Detect which cell encompasses the target text, then output its (x, y) center coordinate. 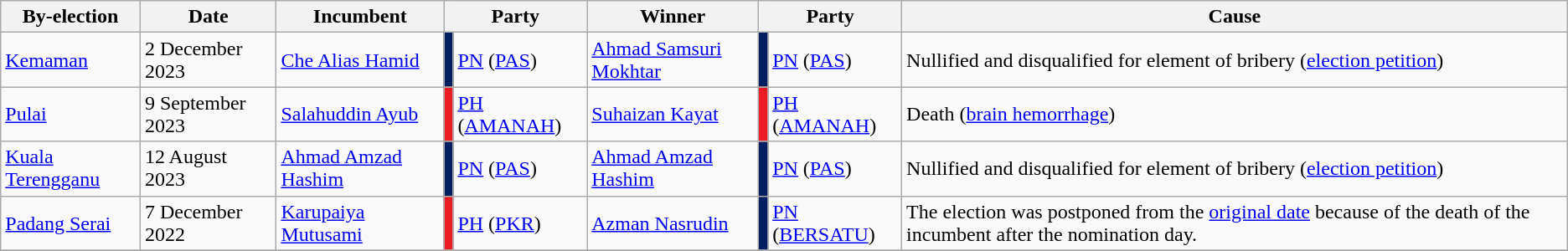
Padang Serai (70, 223)
2 December 2023 (208, 60)
The election was postponed from the original date because of the death of the incumbent after the nomination day. (1235, 223)
PN (BERSATU) (835, 223)
Karupaiya Mutusami (360, 223)
9 September 2023 (208, 114)
Incumbent (360, 17)
Kemaman (70, 60)
Cause (1235, 17)
Suhaizan Kayat (673, 114)
7 December 2022 (208, 223)
12 August 2023 (208, 169)
Pulai (70, 114)
PH (PKR) (520, 223)
Che Alias Hamid (360, 60)
Winner (673, 17)
By-election (70, 17)
Ahmad Samsuri Mokhtar (673, 60)
Date (208, 17)
Azman Nasrudin (673, 223)
Death (brain hemorrhage) (1235, 114)
Kuala Terengganu (70, 169)
Salahuddin Ayub (360, 114)
